Capture the cell that displays the provided text and extract its (X, Y) central coordinate. 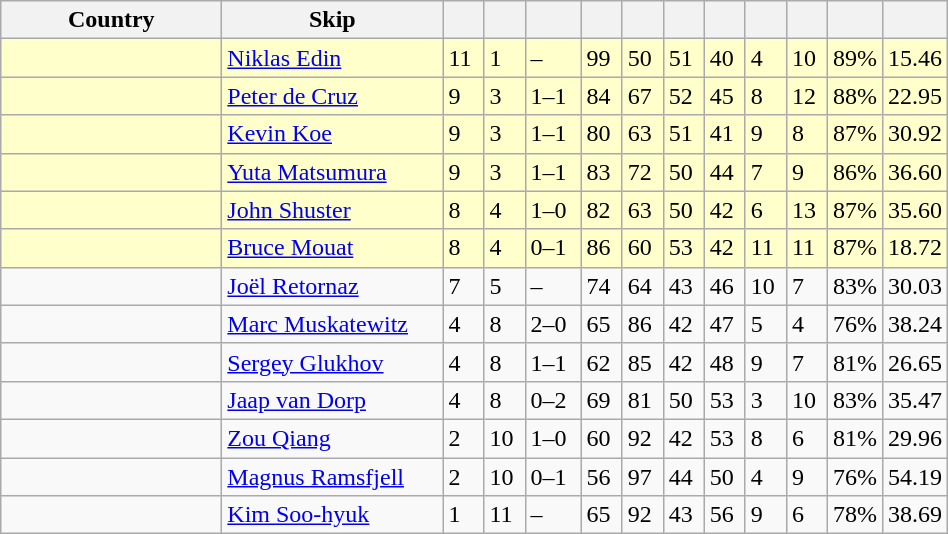
29.96 (914, 438)
Niklas Edin (332, 58)
38.24 (914, 324)
80 (602, 134)
62 (602, 362)
26.65 (914, 362)
81 (642, 400)
45 (724, 96)
36.60 (914, 172)
69 (602, 400)
97 (642, 477)
0–2 (553, 400)
30.03 (914, 286)
Sergey Glukhov (332, 362)
38.69 (914, 515)
22.95 (914, 96)
Country (112, 20)
89% (854, 58)
Kim Soo-hyuk (332, 515)
John Shuster (332, 210)
Bruce Mouat (332, 248)
Marc Muskatewitz (332, 324)
84 (602, 96)
99 (602, 58)
82 (602, 210)
13 (806, 210)
85 (642, 362)
30.92 (914, 134)
35.60 (914, 210)
48 (724, 362)
88% (854, 96)
47 (724, 324)
67 (642, 96)
Kevin Koe (332, 134)
15.46 (914, 58)
41 (724, 134)
Zou Qiang (332, 438)
64 (642, 286)
83 (602, 172)
78% (854, 515)
2–0 (553, 324)
72 (642, 172)
54.19 (914, 477)
46 (724, 286)
86% (854, 172)
Peter de Cruz (332, 96)
Magnus Ramsfjell (332, 477)
12 (806, 96)
52 (684, 96)
Jaap van Dorp (332, 400)
18.72 (914, 248)
74 (602, 286)
35.47 (914, 400)
Skip (332, 20)
Joël Retornaz (332, 286)
40 (724, 58)
Yuta Matsumura (332, 172)
